Provide the (X, Y) coordinate of the cell's center where the given text is located.  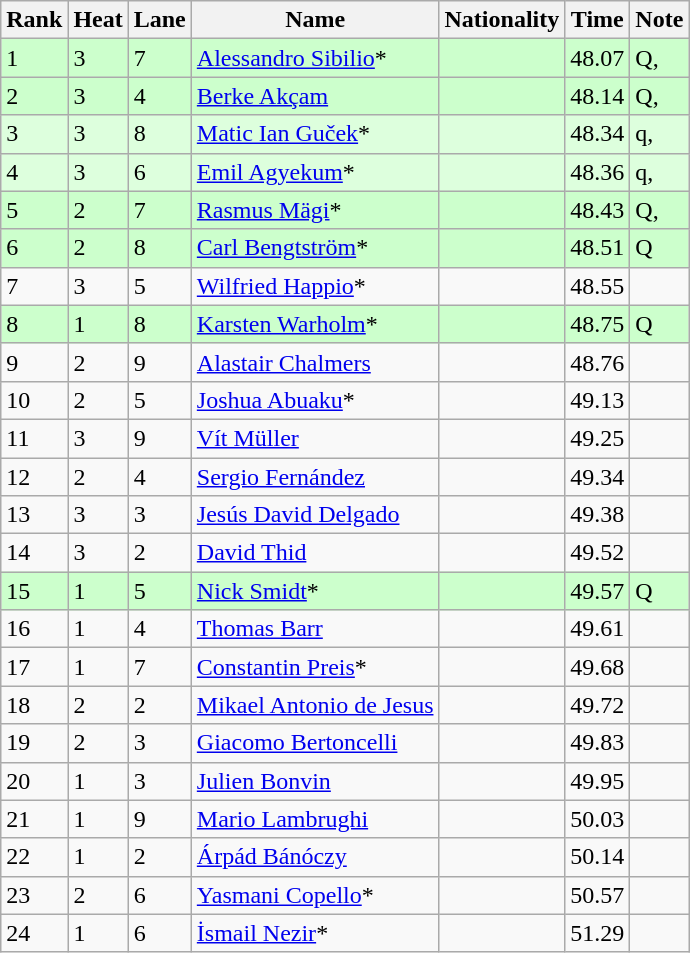
Sergio Fernández (315, 477)
11 (34, 438)
Nick Smidt* (315, 591)
48.76 (598, 362)
Mikael Antonio de Jesus (315, 705)
Joshua Abuaku* (315, 400)
Constantin Preis* (315, 667)
Árpád Bánóczy (315, 857)
16 (34, 629)
Wilfried Happio* (315, 286)
48.43 (598, 210)
Rank (34, 20)
12 (34, 477)
49.52 (598, 553)
49.13 (598, 400)
24 (34, 933)
15 (34, 591)
Giacomo Bertoncelli (315, 743)
Alessandro Sibilio* (315, 58)
48.34 (598, 134)
Alastair Chalmers (315, 362)
Carl Bengtström* (315, 248)
51.29 (598, 933)
50.14 (598, 857)
13 (34, 515)
49.68 (598, 667)
48.75 (598, 324)
49.95 (598, 781)
23 (34, 895)
48.07 (598, 58)
Julien Bonvin (315, 781)
49.57 (598, 591)
50.57 (598, 895)
48.51 (598, 248)
Jesús David Delgado (315, 515)
20 (34, 781)
49.72 (598, 705)
Yasmani Copello* (315, 895)
Matic Ian Guček* (315, 134)
Rasmus Mägi* (315, 210)
22 (34, 857)
49.34 (598, 477)
Nationality (502, 20)
48.36 (598, 172)
50.03 (598, 819)
Name (315, 20)
Berke Akçam (315, 96)
49.61 (598, 629)
Emil Agyekum* (315, 172)
İsmail Nezir* (315, 933)
18 (34, 705)
21 (34, 819)
49.83 (598, 743)
Karsten Warholm* (315, 324)
49.38 (598, 515)
Mario Lambrughi (315, 819)
Vít Müller (315, 438)
48.55 (598, 286)
17 (34, 667)
Thomas Barr (315, 629)
19 (34, 743)
David Thid (315, 553)
14 (34, 553)
49.25 (598, 438)
48.14 (598, 96)
Time (598, 20)
10 (34, 400)
Lane (160, 20)
Heat (98, 20)
Note (660, 20)
